Pinpoint the cell where the given text exists, returning its (x, y) midpoint coordinate. 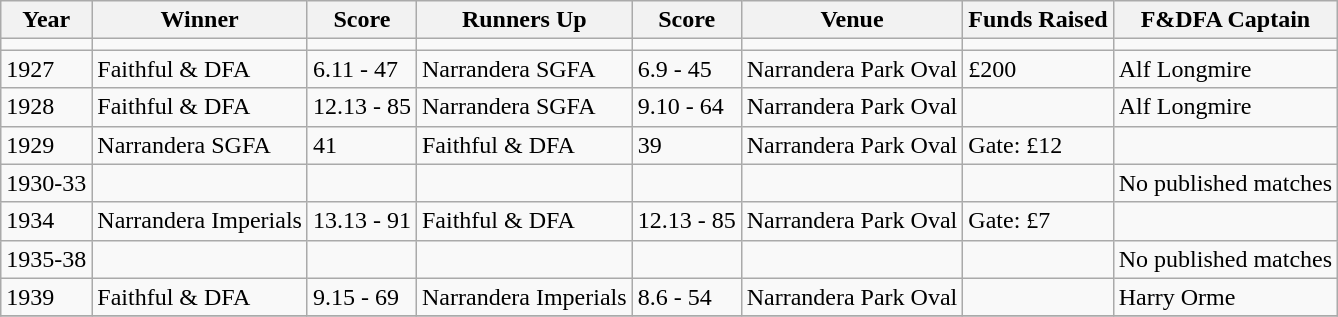
Year (46, 20)
Runners Up (524, 20)
1928 (46, 107)
6.11 - 47 (362, 69)
9.10 - 64 (686, 107)
9.15 - 69 (362, 297)
Winner (200, 20)
Gate: £12 (1038, 145)
Gate: £7 (1038, 221)
1927 (46, 69)
6.9 - 45 (686, 69)
1930-33 (46, 183)
£200 (1038, 69)
1939 (46, 297)
8.6 - 54 (686, 297)
Funds Raised (1038, 20)
Venue (852, 20)
1929 (46, 145)
1934 (46, 221)
41 (362, 145)
F&DFA Captain (1225, 20)
13.13 - 91 (362, 221)
Harry Orme (1225, 297)
39 (686, 145)
1935-38 (46, 259)
